Return (x, y) of the center of cell containing provided text 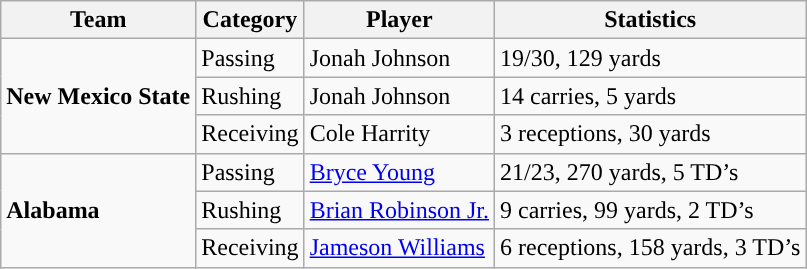
Statistics (650, 20)
Brian Robinson Jr. (399, 210)
Alabama (98, 210)
19/30, 129 yards (650, 58)
Category (250, 20)
Cole Harrity (399, 134)
Jameson Williams (399, 248)
21/23, 270 yards, 5 TD’s (650, 172)
3 receptions, 30 yards (650, 134)
New Mexico State (98, 96)
9 carries, 99 yards, 2 TD’s (650, 210)
Bryce Young (399, 172)
14 carries, 5 yards (650, 96)
Player (399, 20)
6 receptions, 158 yards, 3 TD’s (650, 248)
Team (98, 20)
